Capture the cell that displays the provided text and extract its [X, Y] central coordinate. 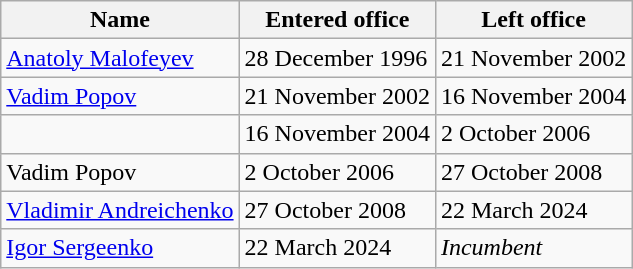
Entered office [337, 20]
Anatoly Malofeyev [120, 58]
Name [120, 20]
Incumbent [533, 248]
28 December 1996 [337, 58]
Igor Sergeenko [120, 248]
Left office [533, 20]
Vladimir Andreichenko [120, 210]
